Return the (X, Y) coordinate for the center point of the cell that contains the specified text.  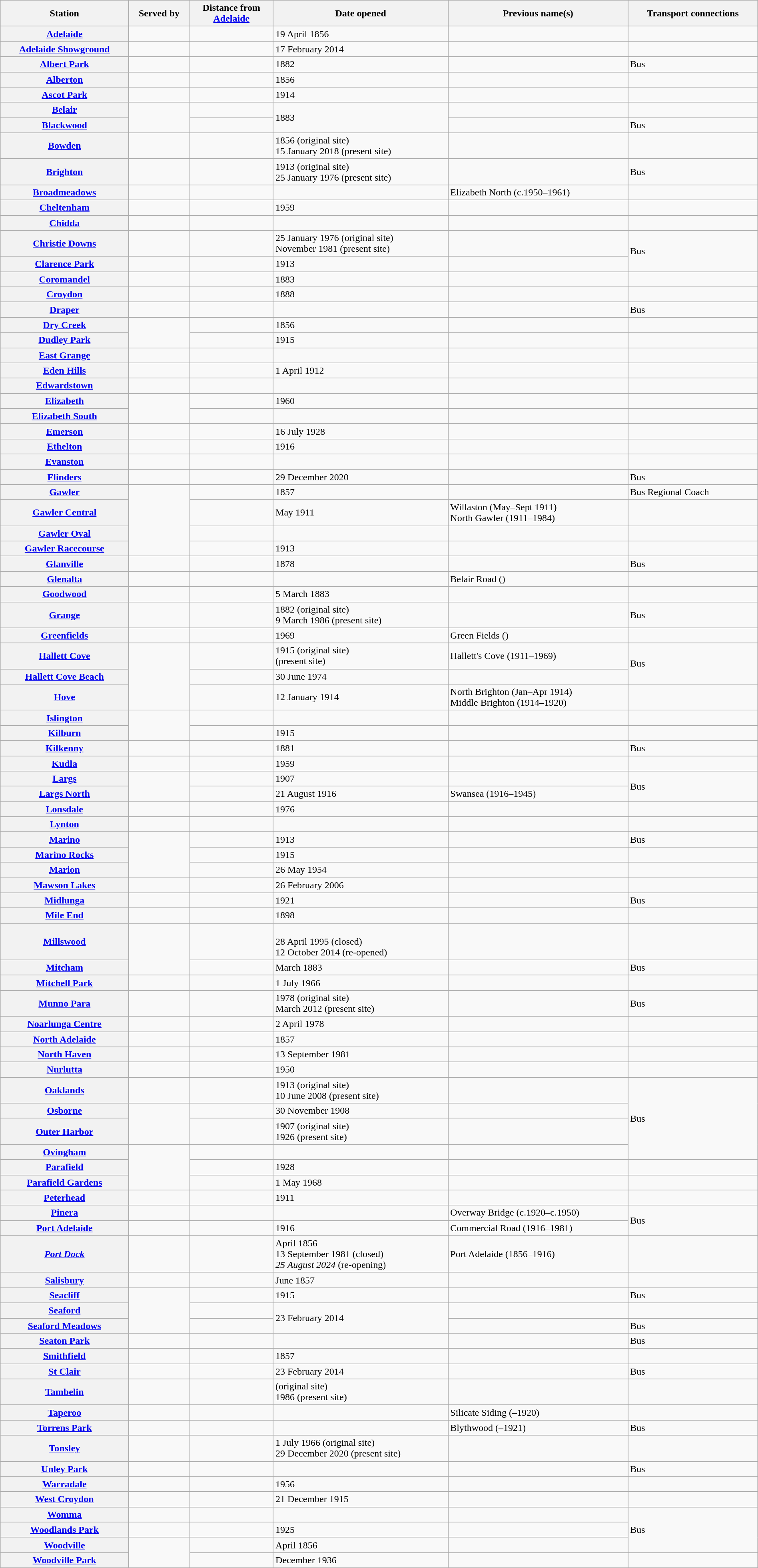
West Croydon (65, 1499)
Torrens Park (65, 1428)
Goodwood (65, 594)
1928 (361, 1167)
Tonsley (65, 1448)
Emerson (65, 431)
25 January 1976 (original site)November 1981 (present site) (361, 244)
Peterhead (65, 1198)
30 June 1974 (361, 677)
Munno Para (65, 1003)
Largs (65, 779)
1 July 1966 (original site)29 December 2020 (present site) (361, 1448)
30 November 1908 (361, 1111)
(original site)1986 (present site) (361, 1392)
Womma (65, 1514)
March 1883 (361, 967)
Belair Road () (538, 579)
Salisbury (65, 1280)
Grange (65, 615)
East Grange (65, 355)
Taperoo (65, 1413)
Warradale (65, 1484)
26 May 1954 (361, 870)
1907 (361, 779)
May 1911 (361, 513)
Ascot Park (65, 95)
Eden Hills (65, 370)
Kilkenny (65, 748)
1 April 1912 (361, 370)
Greenfields (65, 635)
Port Dock (65, 1254)
Woodlands Park (65, 1530)
Dudley Park (65, 340)
26 February 2006 (361, 885)
1882 (361, 64)
Coromandel (65, 279)
Hallett Cove (65, 656)
Willaston (May–Sept 1911)North Gawler (1911–1984) (538, 513)
Alberton (65, 80)
Blythwood (–1921) (538, 1428)
Millswood (65, 941)
Blackwood (65, 125)
1 May 1968 (361, 1182)
28 April 1995 (closed)12 October 2014 (re-opened) (361, 941)
Seaton Park (65, 1341)
Bowden (65, 145)
Woodville (65, 1545)
1888 (361, 294)
Smithfield (65, 1356)
Christie Downs (65, 244)
Transport connections (693, 14)
Port Adelaide (1856–1916) (538, 1254)
1911 (361, 1198)
December 1936 (361, 1560)
North Brighton (Jan–Apr 1914)Middle Brighton (1914–1920) (538, 697)
17 February 2014 (361, 49)
1978 (original site)March 2012 (present site) (361, 1003)
Previous name(s) (538, 14)
Draper (65, 310)
Parafield Gardens (65, 1182)
April 185613 September 1981 (closed)25 August 2024 (re-opening) (361, 1254)
Broadmeadows (65, 192)
1898 (361, 915)
1960 (361, 401)
Pinera (65, 1213)
Hallett's Cove (1911–1969) (538, 656)
12 January 1914 (361, 697)
5 March 1883 (361, 594)
Gawler (65, 492)
Islington (65, 718)
21 December 1915 (361, 1499)
Glanville (65, 564)
Nurlutta (65, 1070)
Osborne (65, 1111)
1878 (361, 564)
Parafield (65, 1167)
1956 (361, 1484)
1 July 1966 (361, 983)
1913 (original site)25 January 1976 (present site) (361, 172)
Kilburn (65, 733)
Chidda (65, 223)
June 1857 (361, 1280)
Belair (65, 110)
1907 (original site)1926 (present site) (361, 1132)
Brighton (65, 172)
Elizabeth North (c.1950–1961) (538, 192)
Served by (159, 14)
21 August 1916 (361, 794)
1914 (361, 95)
Marion (65, 870)
Cheltenham (65, 207)
Dry Creek (65, 325)
Elizabeth (65, 401)
1882 (original site)9 March 1986 (present site) (361, 615)
Bus Regional Coach (693, 492)
Gawler Central (65, 513)
Kudla (65, 764)
1976 (361, 809)
Ethelton (65, 446)
Oaklands (65, 1090)
1881 (361, 748)
Lonsdale (65, 809)
April 1856 (361, 1545)
Seacliff (65, 1295)
Noarlunga Centre (65, 1024)
Adelaide Showground (65, 49)
Tambelin (65, 1392)
Lynton (65, 824)
Outer Harbor (65, 1132)
19 April 1856 (361, 34)
North Adelaide (65, 1039)
1856 (original site)15 January 2018 (present site) (361, 145)
Seaford Meadows (65, 1325)
Evanston (65, 462)
Unley Park (65, 1469)
2 April 1978 (361, 1024)
Station (65, 14)
Midlunga (65, 900)
1915 (original site) (present site) (361, 656)
Date opened (361, 14)
Swansea (1916–1945) (538, 794)
Hove (65, 697)
1925 (361, 1530)
Gawler Oval (65, 533)
Gawler Racecourse (65, 549)
Marino (65, 840)
Distance from Adelaide (231, 14)
Seaford (65, 1310)
1950 (361, 1070)
29 December 2020 (361, 477)
Adelaide (65, 34)
Woodville Park (65, 1560)
Mitcham (65, 967)
Silicate Siding (–1920) (538, 1413)
Flinders (65, 477)
Edwardstown (65, 386)
Croydon (65, 294)
St Clair (65, 1371)
13 September 1981 (361, 1055)
Ovingham (65, 1152)
Elizabeth South (65, 416)
1969 (361, 635)
Largs North (65, 794)
Mitchell Park (65, 983)
1913 (original site)10 June 2008 (present site) (361, 1090)
Overway Bridge (c.1920–c.1950) (538, 1213)
Glenalta (65, 579)
Mawson Lakes (65, 885)
Hallett Cove Beach (65, 677)
Albert Park (65, 64)
Clarence Park (65, 264)
Mile End (65, 915)
Marino Rocks (65, 855)
1921 (361, 900)
Port Adelaide (65, 1228)
North Haven (65, 1055)
Commercial Road (1916–1981) (538, 1228)
Green Fields () (538, 635)
16 July 1928 (361, 431)
